Identify which cell holds the provided text, then report its [x, y] central coordinate. 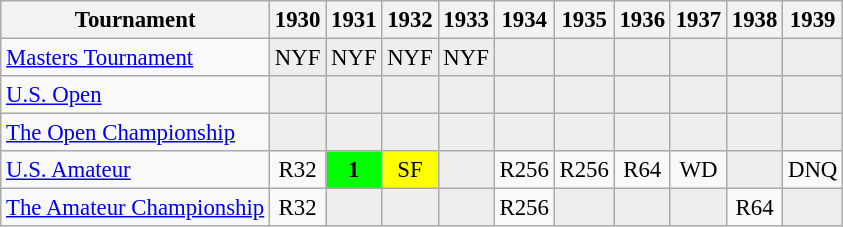
1935 [584, 20]
SF [410, 170]
1932 [410, 20]
1933 [466, 20]
U.S. Open [136, 95]
The Open Championship [136, 133]
1931 [354, 20]
DNQ [813, 170]
1 [354, 170]
1937 [698, 20]
1938 [754, 20]
WD [698, 170]
1934 [524, 20]
1939 [813, 20]
Tournament [136, 20]
Masters Tournament [136, 58]
The Amateur Championship [136, 208]
U.S. Amateur [136, 170]
1936 [642, 20]
1930 [298, 20]
